Identify which cell holds the provided text, then report its (X, Y) central coordinate. 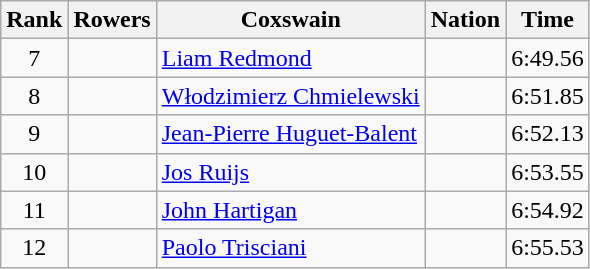
6:54.92 (548, 210)
9 (34, 134)
10 (34, 172)
Paolo Trisciani (290, 248)
6:52.13 (548, 134)
Jean-Pierre Huguet-Balent (290, 134)
Jos Ruijs (290, 172)
12 (34, 248)
Rank (34, 20)
Coxswain (290, 20)
Liam Redmond (290, 58)
11 (34, 210)
John Hartigan (290, 210)
Time (548, 20)
6:55.53 (548, 248)
7 (34, 58)
6:51.85 (548, 96)
Nation (465, 20)
6:49.56 (548, 58)
Włodzimierz Chmielewski (290, 96)
Rowers (112, 20)
8 (34, 96)
6:53.55 (548, 172)
